Identify which cell holds the provided text, then report its [x, y] central coordinate. 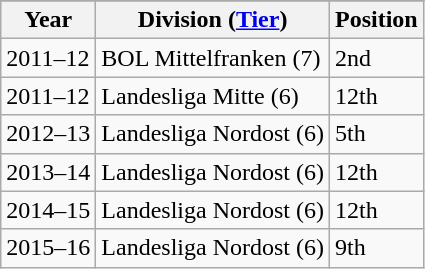
Year [48, 20]
5th [376, 134]
2015–16 [48, 248]
2nd [376, 58]
Landesliga Mitte (6) [213, 96]
Position [376, 20]
2013–14 [48, 172]
BOL Mittelfranken (7) [213, 58]
2014–15 [48, 210]
9th [376, 248]
Division (Tier) [213, 20]
2012–13 [48, 134]
